For the text-containing cell, return its midpoint in [x, y] coordinate format. 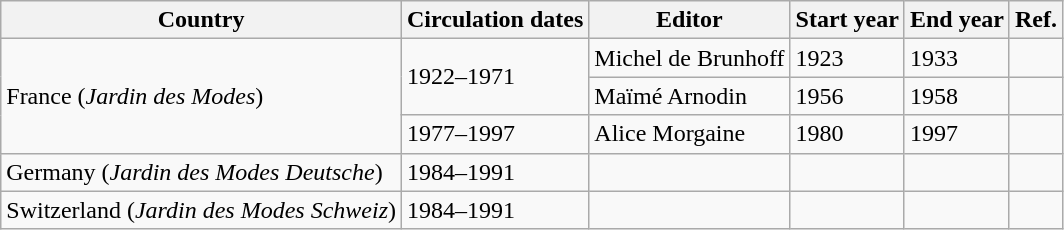
Start year [847, 20]
1923 [847, 58]
Alice Morgaine [690, 134]
1922–1971 [496, 77]
Maïmé Arnodin [690, 96]
Circulation dates [496, 20]
1997 [956, 134]
1977–1997 [496, 134]
1980 [847, 134]
Germany (Jardin des Modes Deutsche) [202, 172]
Michel de Brunhoff [690, 58]
1956 [847, 96]
Country [202, 20]
1958 [956, 96]
Switzerland (Jardin des Modes Schweiz) [202, 210]
Ref. [1036, 20]
End year [956, 20]
France (Jardin des Modes) [202, 96]
Editor [690, 20]
1933 [956, 58]
